Return (x, y) of the center of cell containing provided text 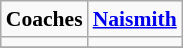
Naismith (135, 19)
Coaches (44, 19)
